Capture the cell that displays the provided text and extract its (x, y) central coordinate. 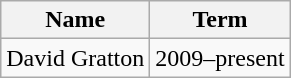
2009–present (220, 58)
Name (76, 20)
David Gratton (76, 58)
Term (220, 20)
